Locate the cell with the specified text and output its [X, Y] center coordinate. 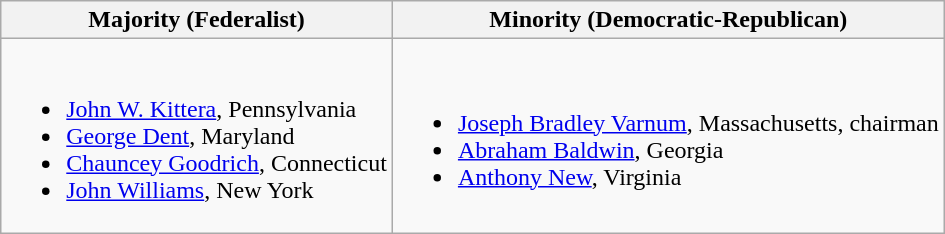
Minority (Democratic-Republican) [668, 20]
John W. Kittera, PennsylvaniaGeorge Dent, MarylandChauncey Goodrich, ConnecticutJohn Williams, New York [197, 136]
Joseph Bradley Varnum, Massachusetts, chairmanAbraham Baldwin, GeorgiaAnthony New, Virginia [668, 136]
Majority (Federalist) [197, 20]
